Return [X, Y] of the center of cell containing provided text 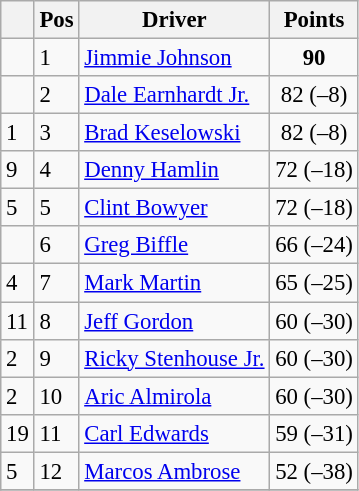
90 [314, 58]
52 (–38) [314, 471]
6 [56, 245]
66 (–24) [314, 245]
Pos [56, 20]
Points [314, 20]
8 [56, 321]
Ricky Stenhouse Jr. [174, 358]
Driver [174, 20]
Brad Keselowski [174, 133]
Denny Hamlin [174, 170]
Jimmie Johnson [174, 58]
10 [56, 396]
Greg Biffle [174, 245]
Jeff Gordon [174, 321]
19 [18, 433]
Clint Bowyer [174, 208]
Marcos Ambrose [174, 471]
59 (–31) [314, 433]
Dale Earnhardt Jr. [174, 95]
7 [56, 283]
3 [56, 133]
65 (–25) [314, 283]
Mark Martin [174, 283]
12 [56, 471]
Carl Edwards [174, 433]
Aric Almirola [174, 396]
